Provide the [x, y] coordinate of the cell's center where the given text is located.  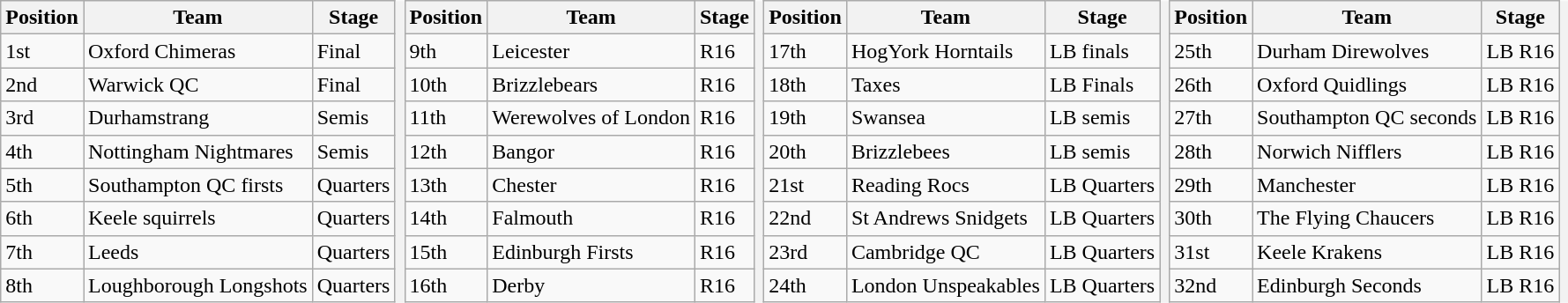
6th [42, 218]
17th [806, 51]
The Flying Chaucers [1367, 218]
Durhamstrang [197, 118]
HogYork Horntails [945, 51]
London Unspeakables [945, 285]
Southampton QC firsts [197, 185]
8th [42, 285]
Leicester [591, 51]
16th [446, 285]
Bangor [591, 151]
32nd [1211, 285]
29th [1211, 185]
7th [42, 252]
Werewolves of London [591, 118]
11th [446, 118]
Edinburgh Seconds [1367, 285]
Derby [591, 285]
Keele squirrels [197, 218]
Brizzlebears [591, 85]
Taxes [945, 85]
Brizzlebees [945, 151]
Durham Direwolves [1367, 51]
Norwich Nifflers [1367, 151]
20th [806, 151]
Chester [591, 185]
18th [806, 85]
12th [446, 151]
Swansea [945, 118]
Southampton QC seconds [1367, 118]
27th [1211, 118]
Edinburgh Firsts [591, 252]
Oxford Quidlings [1367, 85]
24th [806, 285]
Manchester [1367, 185]
LB Finals [1102, 85]
13th [446, 185]
St Andrews Snidgets [945, 218]
Falmouth [591, 218]
10th [446, 85]
Reading Rocs [945, 185]
9th [446, 51]
2nd [42, 85]
Oxford Chimeras [197, 51]
3rd [42, 118]
Leeds [197, 252]
5th [42, 185]
1st [42, 51]
19th [806, 118]
22nd [806, 218]
25th [1211, 51]
LB finals [1102, 51]
14th [446, 218]
4th [42, 151]
23rd [806, 252]
Cambridge QC [945, 252]
31st [1211, 252]
26th [1211, 85]
Loughborough Longshots [197, 285]
15th [446, 252]
Keele Krakens [1367, 252]
28th [1211, 151]
21st [806, 185]
Warwick QC [197, 85]
30th [1211, 218]
Nottingham Nightmares [197, 151]
